Output the [X, Y] coordinate of the center of the cell containing the given text.  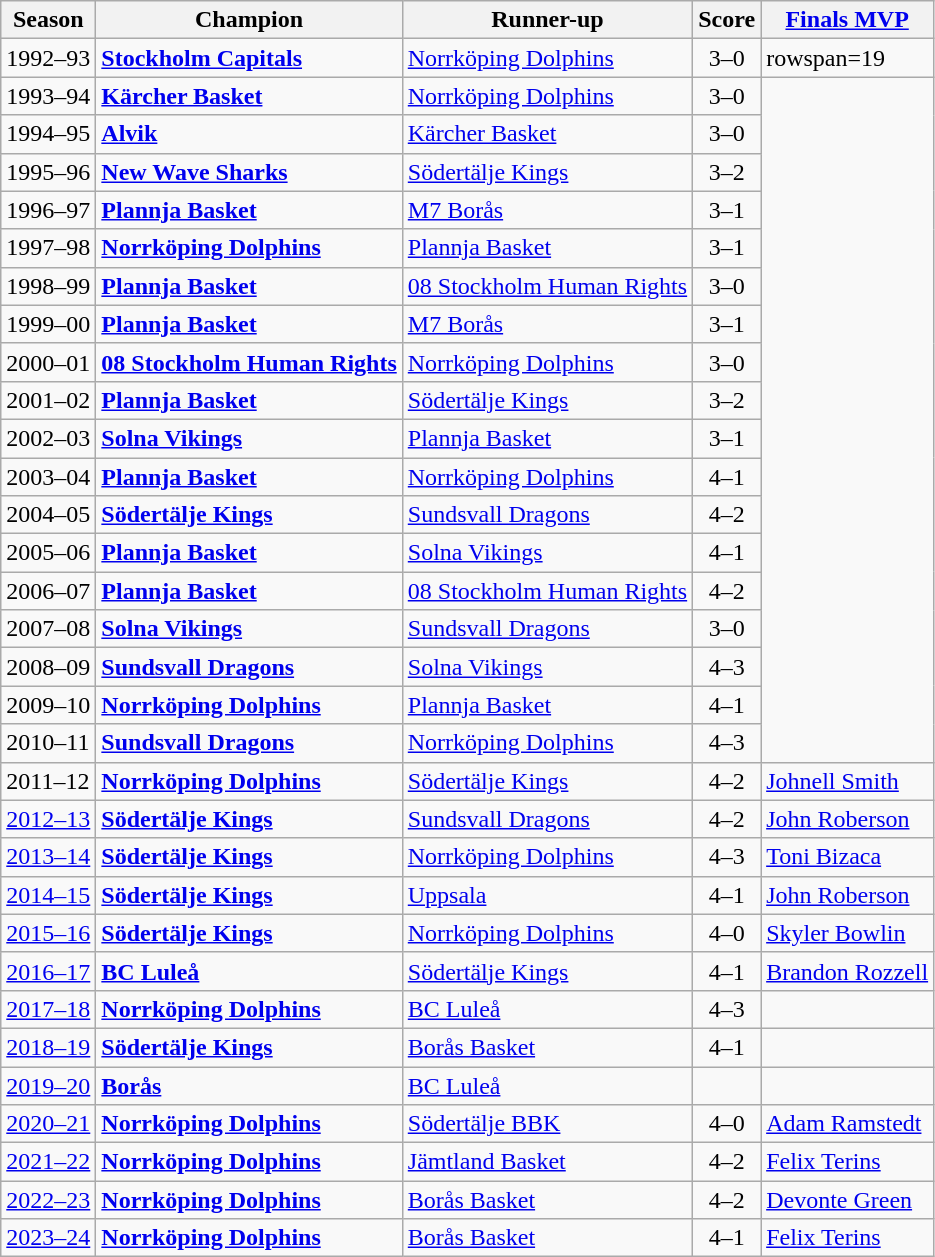
2008–09 [48, 667]
New Wave Sharks [249, 172]
2015–16 [48, 933]
1994–95 [48, 134]
2006–07 [48, 591]
2014–15 [48, 895]
2009–10 [48, 705]
1995–96 [48, 172]
2023–24 [48, 1238]
2019–20 [48, 1085]
Brandon Rozzell [848, 971]
2005–06 [48, 553]
Score [727, 20]
1996–97 [48, 210]
2013–14 [48, 857]
rowspan=19 [848, 58]
Borås [249, 1085]
1992–93 [48, 58]
Uppsala [547, 895]
2017–18 [48, 1009]
Season [48, 20]
Runner-up [547, 20]
2000–01 [48, 362]
2011–12 [48, 781]
2004–05 [48, 515]
Johnell Smith [848, 781]
Champion [249, 20]
Finals MVP [848, 20]
Södertälje BBK [547, 1124]
2016–17 [48, 971]
2021–22 [48, 1162]
1999–00 [48, 324]
Jämtland Basket [547, 1162]
2001–02 [48, 400]
Adam Ramstedt [848, 1124]
2022–23 [48, 1200]
2003–04 [48, 477]
2010–11 [48, 743]
Skyler Bowlin [848, 933]
2018–19 [48, 1047]
1993–94 [48, 96]
2007–08 [48, 629]
Alvik [249, 134]
Devonte Green [848, 1200]
1998–99 [48, 286]
2020–21 [48, 1124]
1997–98 [48, 248]
Stockholm Capitals [249, 58]
2012–13 [48, 819]
2002–03 [48, 438]
Toni Bizaca [848, 857]
